Output the [x, y] coordinate of the center of the cell containing the given text.  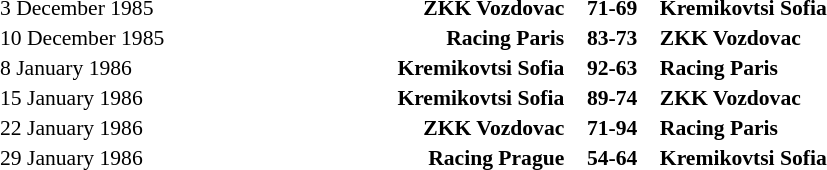
Racing Paris [424, 38]
ZKK Vozdovac [424, 128]
89-74 [612, 98]
71-94 [612, 128]
92-63 [612, 68]
83-73 [612, 38]
